Pinpoint the cell where the given text exists, returning its (x, y) midpoint coordinate. 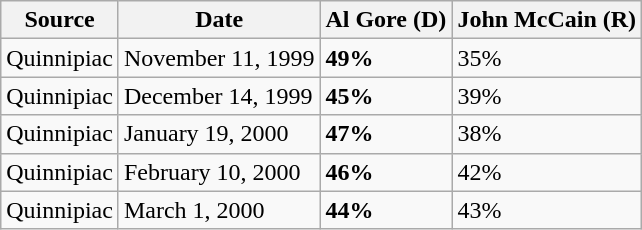
Date (218, 20)
March 1, 2000 (218, 210)
45% (386, 96)
44% (386, 210)
January 19, 2000 (218, 134)
42% (547, 172)
46% (386, 172)
Al Gore (D) (386, 20)
47% (386, 134)
39% (547, 96)
December 14, 1999 (218, 96)
Source (60, 20)
38% (547, 134)
49% (386, 58)
John McCain (R) (547, 20)
43% (547, 210)
November 11, 1999 (218, 58)
35% (547, 58)
February 10, 2000 (218, 172)
